Return [x, y] of the center of cell containing provided text 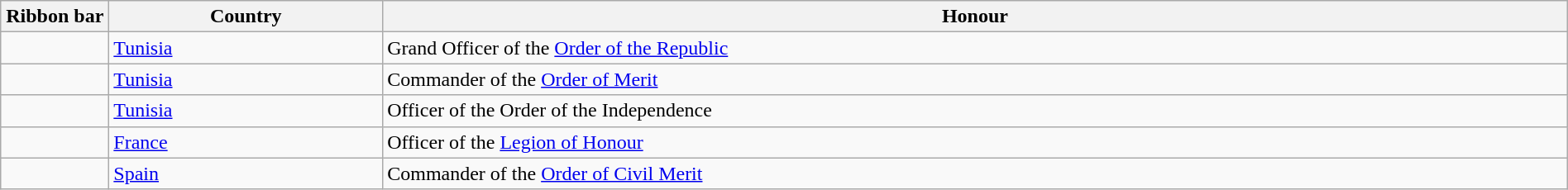
Officer of the Order of the Independence [976, 111]
Commander of the Order of Merit [976, 79]
Honour [976, 17]
Grand Officer of the Order of the Republic [976, 48]
Ribbon bar [55, 17]
France [246, 142]
Officer of the Legion of Honour [976, 142]
Commander of the Order of Civil Merit [976, 173]
Spain [246, 173]
Country [246, 17]
